Locate the cell with the specified text and output its (x, y) center coordinate. 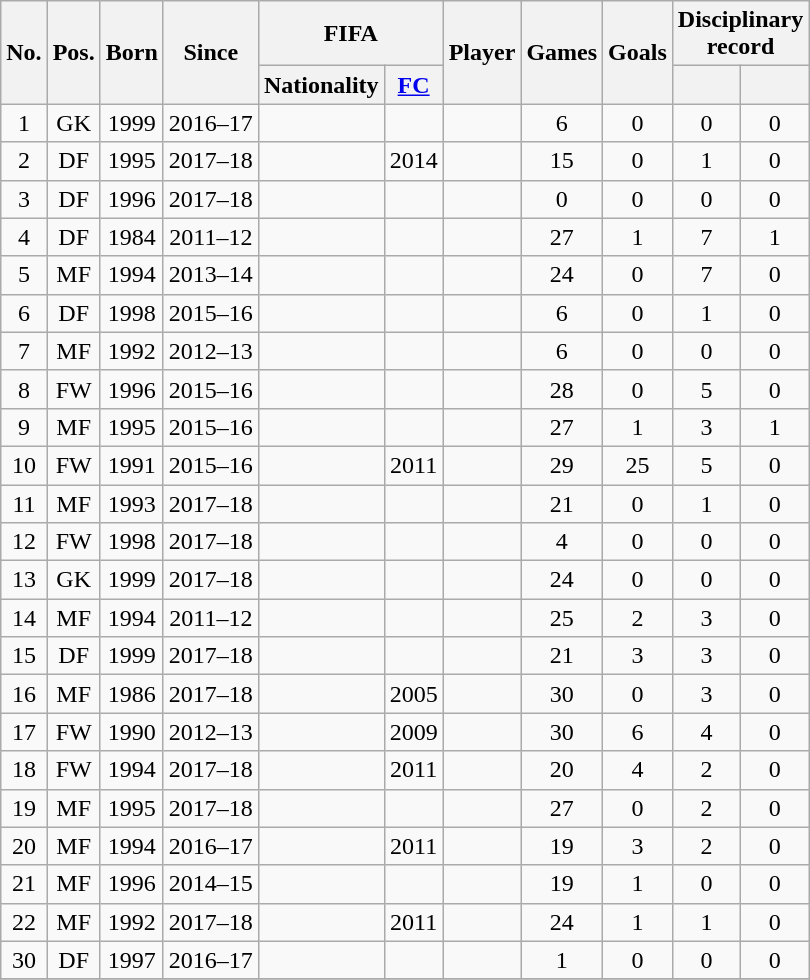
Pos. (74, 52)
1993 (132, 503)
Since (210, 52)
Born (132, 52)
FIFA (350, 34)
9 (24, 427)
13 (24, 580)
Disciplinary record (740, 34)
2009 (414, 732)
18 (24, 770)
Goals (638, 52)
2005 (414, 694)
29 (562, 465)
10 (24, 465)
28 (562, 389)
17 (24, 732)
Nationality (321, 85)
FC (414, 85)
8 (24, 389)
16 (24, 694)
11 (24, 503)
14 (24, 618)
1991 (132, 465)
1997 (132, 960)
1990 (132, 732)
1986 (132, 694)
Games (562, 52)
No. (24, 52)
1984 (132, 237)
Player (482, 52)
2014–15 (210, 884)
2013–14 (210, 275)
2014 (414, 161)
22 (24, 922)
12 (24, 542)
